Determine the (X, Y) coordinate at the center of the cell enclosing the given text.  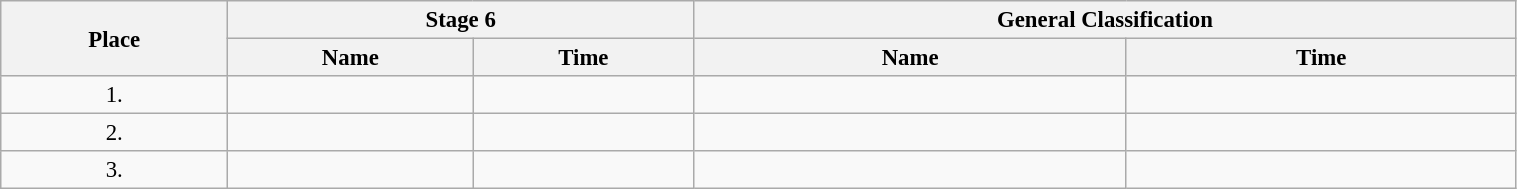
3. (114, 170)
1. (114, 95)
Place (114, 38)
Stage 6 (461, 20)
General Classification (1105, 20)
2. (114, 133)
